For the text-containing cell, return its midpoint in (X, Y) coordinate format. 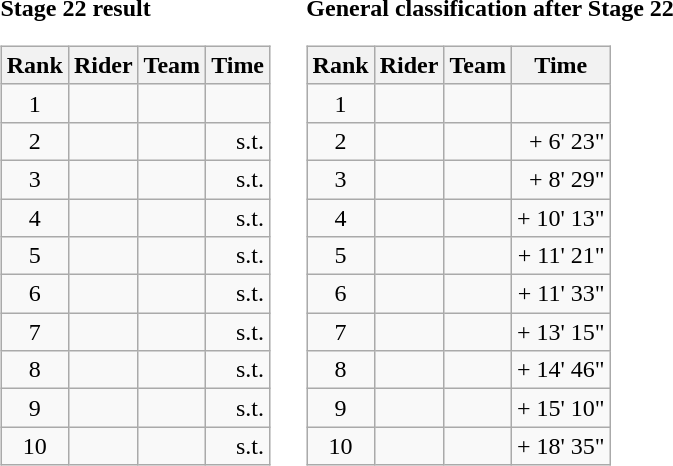
+ 10' 13" (560, 217)
+ 13' 15" (560, 332)
+ 11' 33" (560, 294)
+ 15' 10" (560, 408)
+ 11' 21" (560, 256)
+ 14' 46" (560, 370)
+ 18' 35" (560, 446)
+ 6' 23" (560, 141)
+ 8' 29" (560, 179)
